Output the (x, y) coordinate of the center of the cell containing the given text.  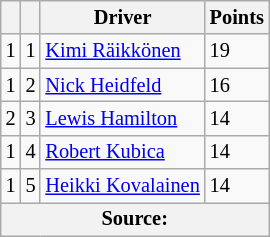
Robert Kubica (122, 152)
Heikki Kovalainen (122, 186)
Lewis Hamilton (122, 118)
16 (237, 85)
Driver (122, 17)
5 (31, 186)
Points (237, 17)
Nick Heidfeld (122, 85)
19 (237, 51)
4 (31, 152)
3 (31, 118)
Source: (135, 219)
Kimi Räikkönen (122, 51)
